Return [X, Y] of the center of cell containing provided text 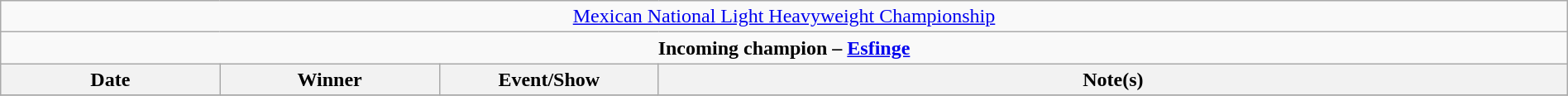
Incoming champion – Esfinge [784, 48]
Event/Show [549, 79]
Winner [329, 79]
Date [111, 79]
Note(s) [1113, 79]
Mexican National Light Heavyweight Championship [784, 17]
